Identify which cell holds the provided text, then report its [x, y] central coordinate. 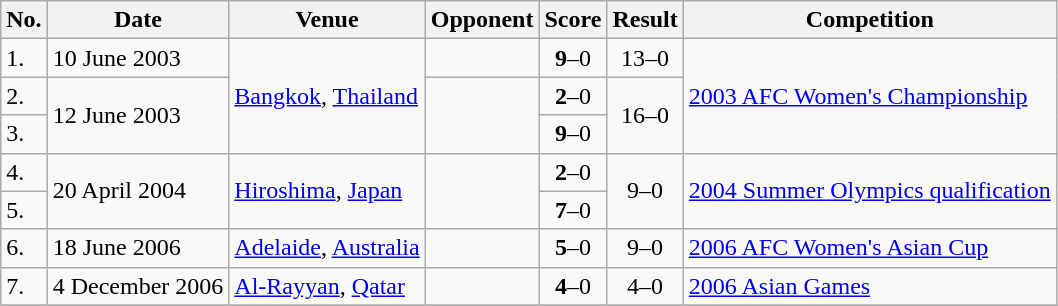
4 December 2006 [138, 286]
16–0 [645, 115]
Opponent [482, 20]
Hiroshima, Japan [327, 191]
18 June 2006 [138, 248]
1. [24, 58]
Adelaide, Australia [327, 248]
5–0 [573, 248]
2003 AFC Women's Championship [870, 96]
Result [645, 20]
7. [24, 286]
Bangkok, Thailand [327, 96]
3. [24, 134]
20 April 2004 [138, 191]
2006 Asian Games [870, 286]
Al-Rayyan, Qatar [327, 286]
Venue [327, 20]
Score [573, 20]
Date [138, 20]
4. [24, 172]
2006 AFC Women's Asian Cup [870, 248]
13–0 [645, 58]
10 June 2003 [138, 58]
Competition [870, 20]
12 June 2003 [138, 115]
7–0 [573, 210]
5. [24, 210]
2004 Summer Olympics qualification [870, 191]
2. [24, 96]
6. [24, 248]
No. [24, 20]
